Scan for the cell matching the given text and deliver its (x, y) coordinate at center. 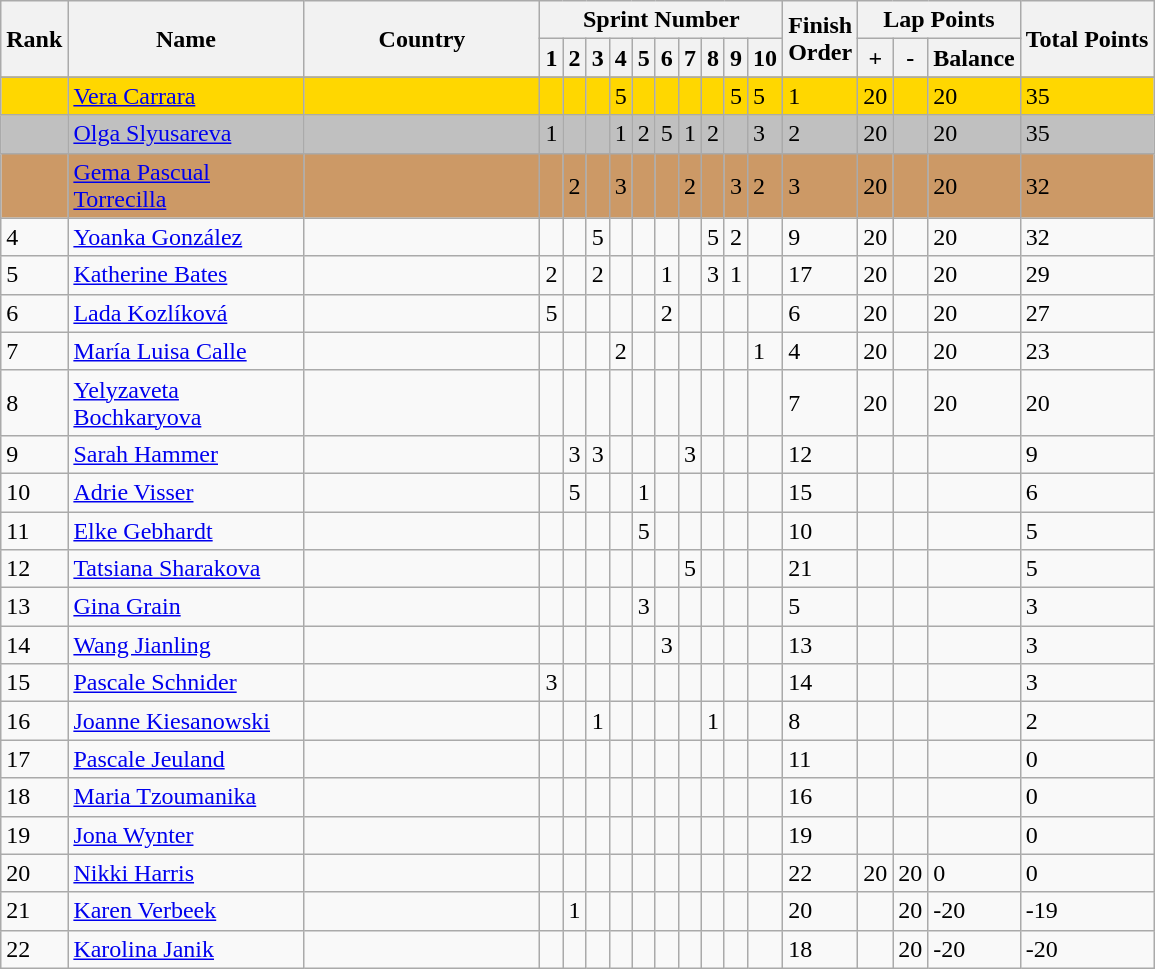
Nikki Harris (186, 873)
Pascale Jeuland (186, 759)
23 (1087, 351)
Vera Carrara (186, 96)
-19 (1087, 911)
Olga Slyusareva (186, 134)
Adrie Visser (186, 492)
Karolina Janik (186, 949)
Tatsiana Sharakova (186, 569)
María Luisa Calle (186, 351)
Name (186, 39)
Jona Wynter (186, 835)
Country (422, 39)
Pascale Schnider (186, 683)
Sarah Hammer (186, 454)
Total Points (1087, 39)
Sprint Number (662, 20)
Karen Verbeek (186, 911)
Wang Jianling (186, 645)
29 (1087, 275)
Yoanka González (186, 237)
+ (876, 58)
Finish Order (820, 39)
Balance (974, 58)
Elke Gebhardt (186, 531)
27 (1087, 313)
Yelyzaveta Bochkaryova (186, 402)
Gina Grain (186, 607)
Gema Pascual Torrecilla (186, 186)
Lada Kozlíková (186, 313)
Lap Points (940, 20)
Joanne Kiesanowski (186, 721)
- (910, 58)
Katherine Bates (186, 275)
Rank (34, 39)
Maria Tzoumanika (186, 797)
